For the text-containing cell, return its midpoint in (X, Y) coordinate format. 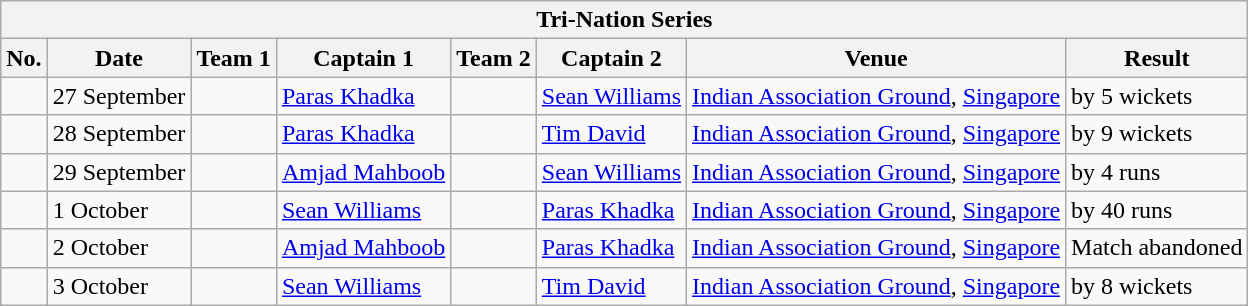
Captain 1 (363, 58)
29 September (119, 172)
27 September (119, 96)
Team 1 (234, 58)
by 9 wickets (1157, 134)
by 5 wickets (1157, 96)
Captain 2 (611, 58)
Team 2 (494, 58)
by 8 wickets (1157, 286)
Match abandoned (1157, 248)
1 October (119, 210)
28 September (119, 134)
No. (24, 58)
by 4 runs (1157, 172)
Tri-Nation Series (624, 20)
2 October (119, 248)
by 40 runs (1157, 210)
Result (1157, 58)
3 October (119, 286)
Date (119, 58)
Venue (876, 58)
